Determine the [x, y] coordinate at the center of the cell enclosing the given text.  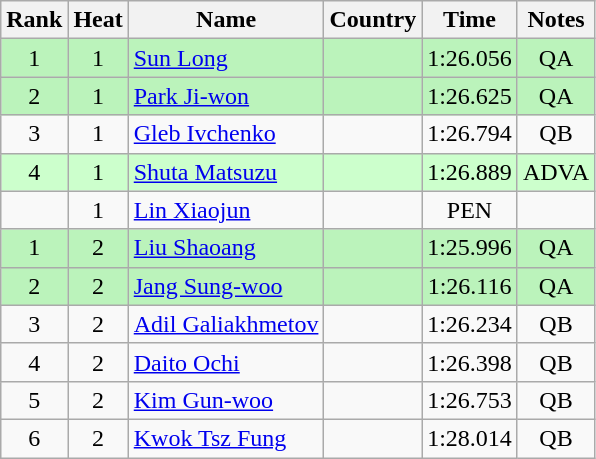
1:26.889 [470, 172]
Park Ji-won [226, 96]
Adil Galiakhmetov [226, 324]
Lin Xiaojun [226, 210]
6 [34, 438]
Sun Long [226, 58]
Jang Sung-woo [226, 286]
Rank [34, 20]
Daito Ochi [226, 362]
1:26.794 [470, 134]
Liu Shaoang [226, 248]
5 [34, 400]
PEN [470, 210]
1:26.753 [470, 400]
Notes [556, 20]
Gleb Ivchenko [226, 134]
ADVA [556, 172]
1:25.996 [470, 248]
1:26.234 [470, 324]
1:26.116 [470, 286]
Time [470, 20]
Name [226, 20]
1:26.625 [470, 96]
Heat [98, 20]
Kwok Tsz Fung [226, 438]
Kim Gun-woo [226, 400]
1:26.056 [470, 58]
1:26.398 [470, 362]
Shuta Matsuzu [226, 172]
1:28.014 [470, 438]
Country [373, 20]
